Determine the (x, y) coordinate at the center of the cell enclosing the given text.  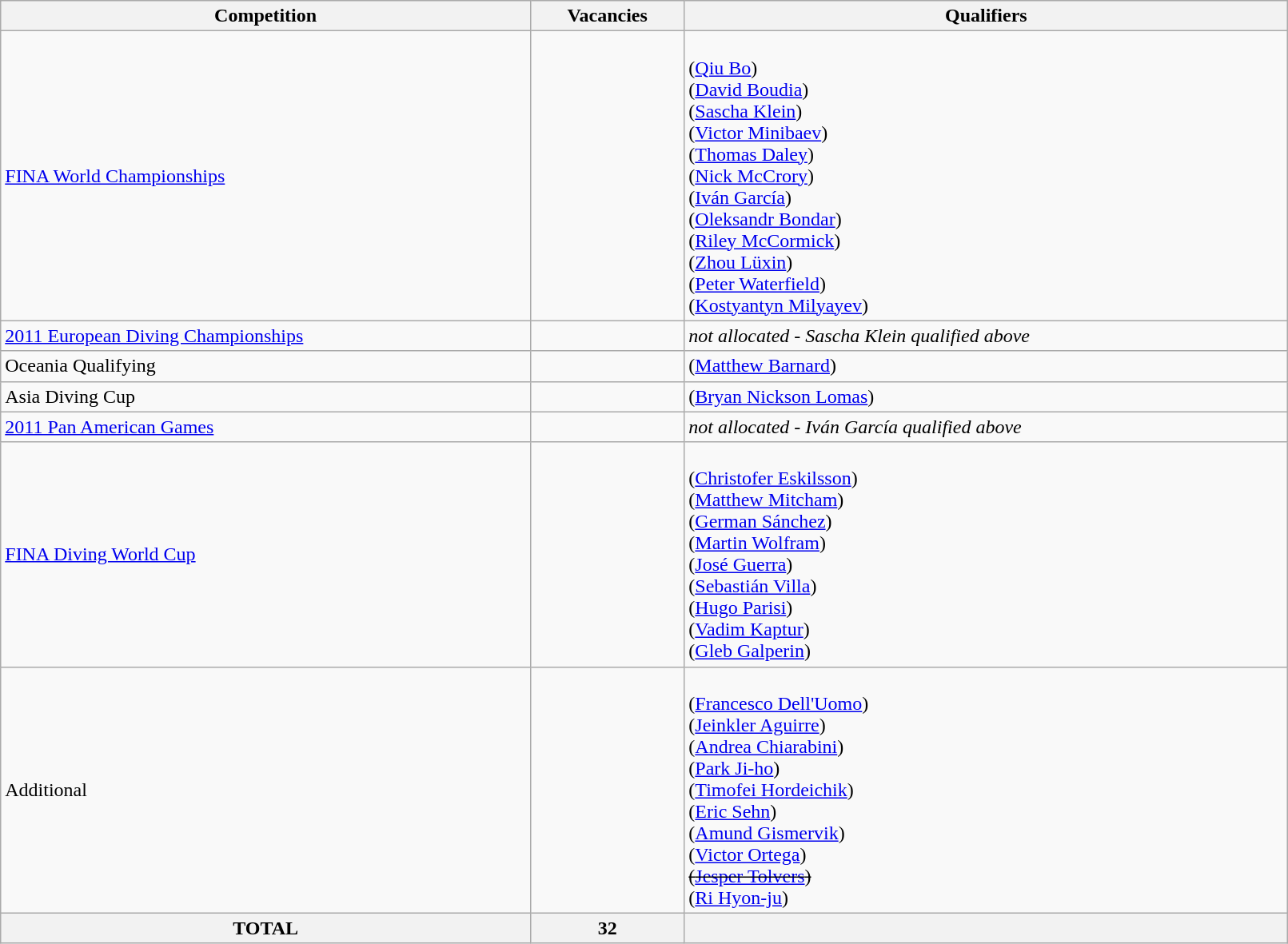
Qualifiers (987, 16)
Asia Diving Cup (265, 396)
(Matthew Barnard) (987, 366)
not allocated - Iván García qualified above (987, 427)
32 (607, 928)
not allocated - Sascha Klein qualified above (987, 336)
Oceania Qualifying (265, 366)
TOTAL (265, 928)
FINA Diving World Cup (265, 555)
Vacancies (607, 16)
Additional (265, 790)
Competition (265, 16)
2011 European Diving Championships (265, 336)
2011 Pan American Games (265, 427)
(Bryan Nickson Lomas) (987, 396)
FINA World Championships (265, 176)
